Locate the cell with the specified text and output its (X, Y) center coordinate. 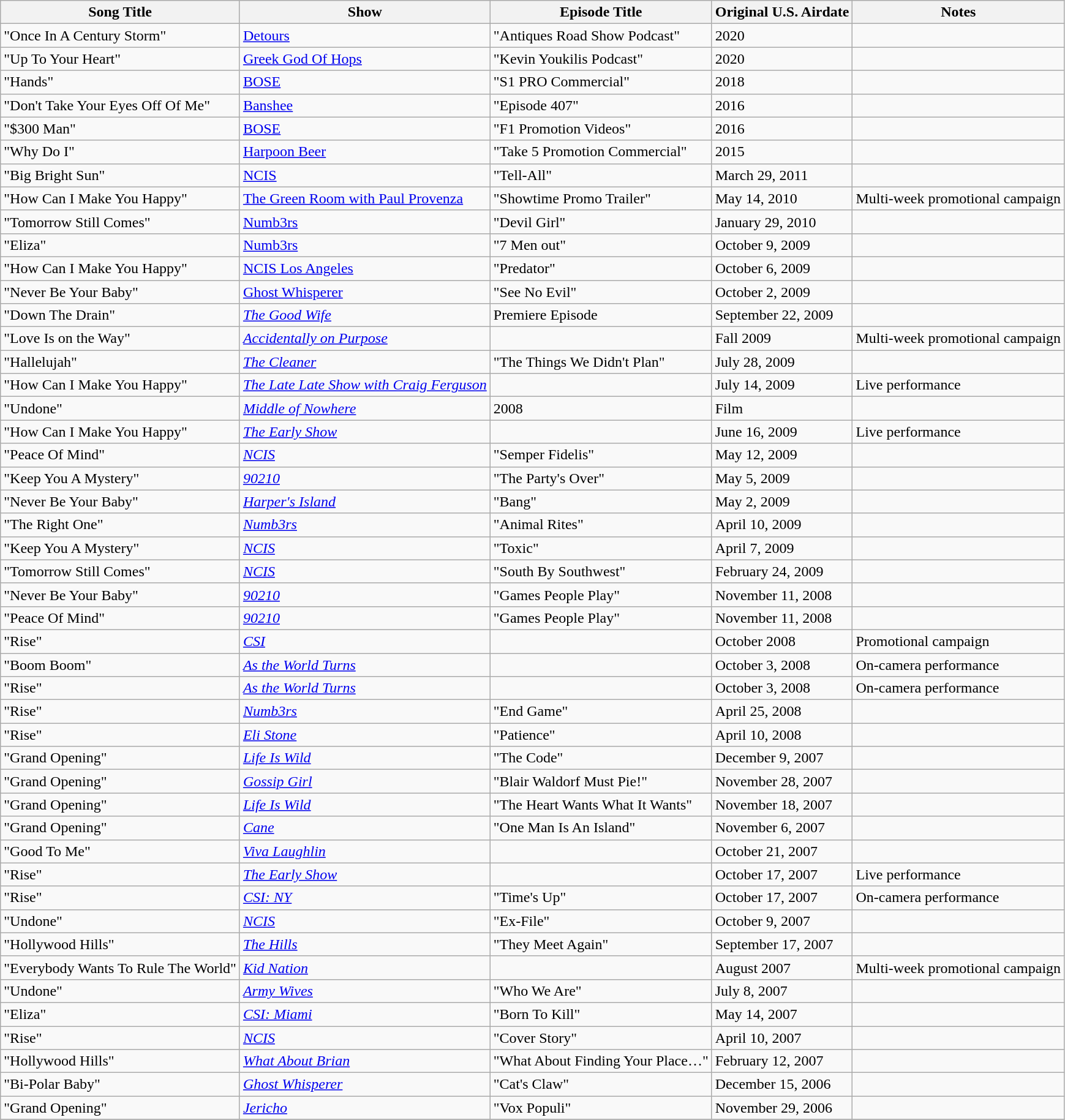
Episode Title (601, 12)
"Tell-All" (601, 175)
May 2, 2009 (782, 502)
Banshee (365, 105)
"Cat's Claw" (601, 1084)
2018 (782, 82)
"Big Bright Sun" (120, 175)
The Hills (365, 944)
"Patience" (601, 735)
What About Brian (365, 1061)
2015 (782, 152)
"$300 Man" (120, 129)
The Good Wife (365, 315)
"Born To Kill" (601, 1014)
"S1 PRO Commercial" (601, 82)
"Animal Rites" (601, 525)
"One Man Is An Island" (601, 828)
Harpoon Beer (365, 152)
"Showtime Promo Trailer" (601, 198)
"Cover Story" (601, 1038)
"The Party's Over" (601, 478)
August 2007 (782, 968)
"South By Southwest" (601, 571)
Army Wives (365, 991)
"Love Is on the Way" (120, 339)
January 29, 2010 (782, 222)
November 28, 2007 (782, 781)
Promotional campaign (958, 641)
Jericho (365, 1108)
Detours (365, 36)
Accidentally on Purpose (365, 339)
"Who We Are" (601, 991)
October 9, 2007 (782, 921)
April 10, 2009 (782, 525)
"What About Finding Your Place…" (601, 1061)
"Don't Take Your Eyes Off Of Me" (120, 105)
"Hallelujah" (120, 362)
December 15, 2006 (782, 1084)
October 2, 2009 (782, 292)
September 17, 2007 (782, 944)
Fall 2009 (782, 339)
CSI (365, 641)
"See No Evil" (601, 292)
"7 Men out" (601, 245)
"Predator" (601, 268)
April 7, 2009 (782, 548)
February 24, 2009 (782, 571)
May 12, 2009 (782, 455)
Original U.S. Airdate (782, 12)
October 21, 2007 (782, 851)
"The Heart Wants What It Wants" (601, 805)
"The Things We Didn't Plan" (601, 362)
The Cleaner (365, 362)
"Down The Drain" (120, 315)
October 2008 (782, 641)
"Once In A Century Storm" (120, 36)
May 5, 2009 (782, 478)
"The Right One" (120, 525)
May 14, 2007 (782, 1014)
"End Game" (601, 712)
February 12, 2007 (782, 1061)
Viva Laughlin (365, 851)
April 25, 2008 (782, 712)
Greek God Of Hops (365, 59)
Eli Stone (365, 735)
"Bi-Polar Baby" (120, 1084)
October 9, 2009 (782, 245)
November 6, 2007 (782, 828)
"The Code" (601, 758)
CSI: Miami (365, 1014)
Premiere Episode (601, 315)
October 6, 2009 (782, 268)
"Ex-File" (601, 921)
November 29, 2006 (782, 1108)
"Toxic" (601, 548)
"Devil Girl" (601, 222)
July 14, 2009 (782, 385)
"Good To Me" (120, 851)
Notes (958, 12)
March 29, 2011 (782, 175)
2008 (601, 408)
Middle of Nowhere (365, 408)
April 10, 2007 (782, 1038)
November 18, 2007 (782, 805)
The Green Room with Paul Provenza (365, 198)
"Boom Boom" (120, 664)
Show (365, 12)
"Vox Populi" (601, 1108)
"Time's Up" (601, 898)
July 8, 2007 (782, 991)
"Hands" (120, 82)
"Blair Waldorf Must Pie!" (601, 781)
September 22, 2009 (782, 315)
"Semper Fidelis" (601, 455)
Cane (365, 828)
June 16, 2009 (782, 432)
"F1 Promotion Videos" (601, 129)
May 14, 2010 (782, 198)
"Kevin Youkilis Podcast" (601, 59)
Kid Nation (365, 968)
December 9, 2007 (782, 758)
CSI: NY (365, 898)
April 10, 2008 (782, 735)
The Late Late Show with Craig Ferguson (365, 385)
"Everybody Wants To Rule The World" (120, 968)
"Up To Your Heart" (120, 59)
NCIS Los Angeles (365, 268)
"Episode 407" (601, 105)
"Bang" (601, 502)
"Take 5 Promotion Commercial" (601, 152)
July 28, 2009 (782, 362)
Song Title (120, 12)
Film (782, 408)
"They Meet Again" (601, 944)
Harper's Island (365, 502)
"Antiques Road Show Podcast" (601, 36)
"Why Do I" (120, 152)
Gossip Girl (365, 781)
